Locate the cell with the specified text and output its (x, y) center coordinate. 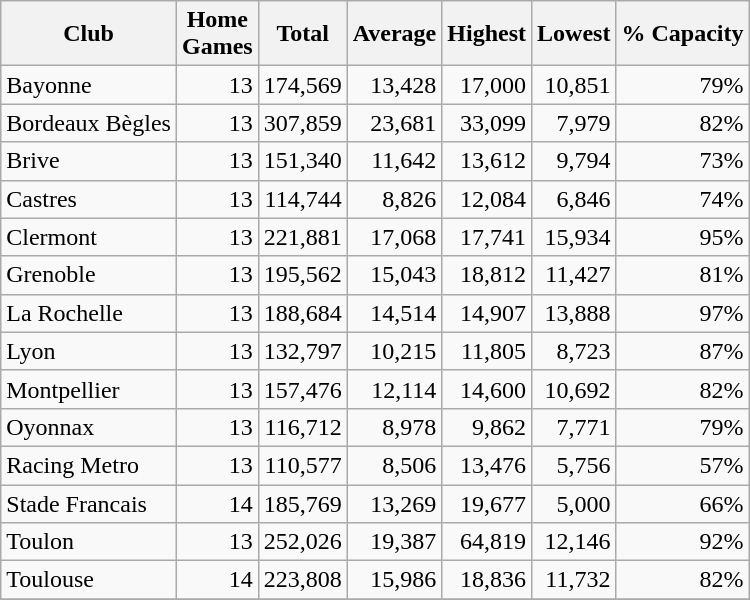
Toulon (89, 542)
87% (682, 351)
19,387 (394, 542)
132,797 (302, 351)
223,808 (302, 580)
Oyonnax (89, 427)
Lowest (574, 34)
188,684 (302, 313)
73% (682, 161)
23,681 (394, 123)
13,476 (487, 465)
14,600 (487, 389)
74% (682, 199)
Clermont (89, 237)
11,642 (394, 161)
9,862 (487, 427)
15,934 (574, 237)
8,826 (394, 199)
Castres (89, 199)
6,846 (574, 199)
8,723 (574, 351)
15,043 (394, 275)
110,577 (302, 465)
13,612 (487, 161)
17,068 (394, 237)
33,099 (487, 123)
195,562 (302, 275)
97% (682, 313)
116,712 (302, 427)
14,514 (394, 313)
Racing Metro (89, 465)
12,114 (394, 389)
5,756 (574, 465)
Lyon (89, 351)
307,859 (302, 123)
Stade Francais (89, 503)
13,888 (574, 313)
17,741 (487, 237)
Bordeaux Bègles (89, 123)
221,881 (302, 237)
185,769 (302, 503)
64,819 (487, 542)
11,732 (574, 580)
252,026 (302, 542)
11,427 (574, 275)
157,476 (302, 389)
114,744 (302, 199)
10,215 (394, 351)
Club (89, 34)
57% (682, 465)
8,978 (394, 427)
Toulouse (89, 580)
18,812 (487, 275)
5,000 (574, 503)
14,907 (487, 313)
92% (682, 542)
15,986 (394, 580)
Brive (89, 161)
95% (682, 237)
HomeGames (217, 34)
13,428 (394, 85)
12,146 (574, 542)
Bayonne (89, 85)
8,506 (394, 465)
17,000 (487, 85)
19,677 (487, 503)
66% (682, 503)
11,805 (487, 351)
Highest (487, 34)
Montpellier (89, 389)
Average (394, 34)
7,979 (574, 123)
Grenoble (89, 275)
12,084 (487, 199)
La Rochelle (89, 313)
9,794 (574, 161)
% Capacity (682, 34)
Total (302, 34)
18,836 (487, 580)
10,851 (574, 85)
7,771 (574, 427)
13,269 (394, 503)
174,569 (302, 85)
81% (682, 275)
151,340 (302, 161)
10,692 (574, 389)
